From the cell containing the given text, extract its center point as (x, y) coordinate. 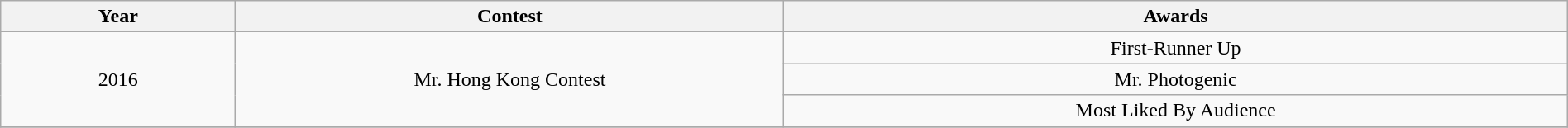
Mr. Photogenic (1176, 79)
2016 (118, 79)
Most Liked By Audience (1176, 111)
Awards (1176, 17)
Contest (509, 17)
Year (118, 17)
Mr. Hong Kong Contest (509, 79)
First-Runner Up (1176, 48)
